Extract the (X, Y) coordinate from the center of the cell holding the provided text.  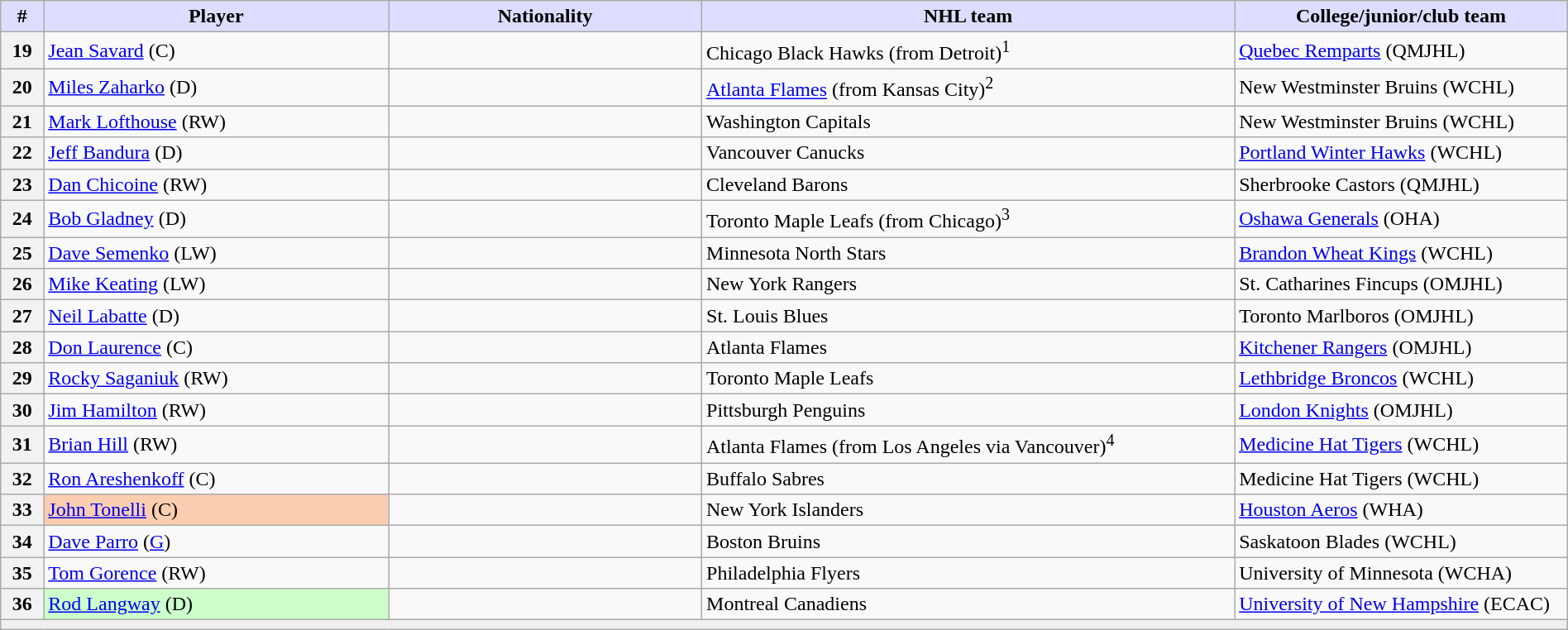
Jean Savard (C) (217, 51)
Buffalo Sabres (968, 479)
Lethbridge Broncos (WCHL) (1401, 379)
Pittsburgh Penguins (968, 410)
19 (22, 51)
St. Catharines Fincups (OMJHL) (1401, 284)
Brian Hill (RW) (217, 445)
25 (22, 253)
Toronto Marlboros (OMJHL) (1401, 316)
University of Minnesota (WCHA) (1401, 573)
28 (22, 347)
26 (22, 284)
Boston Bruins (968, 542)
Player (217, 17)
Mark Lofthouse (RW) (217, 122)
Miles Zaharko (D) (217, 88)
Toronto Maple Leafs (968, 379)
Tom Gorence (RW) (217, 573)
Brandon Wheat Kings (WCHL) (1401, 253)
New York Rangers (968, 284)
Toronto Maple Leafs (from Chicago)3 (968, 218)
21 (22, 122)
Rocky Saganiuk (RW) (217, 379)
Saskatoon Blades (WCHL) (1401, 542)
Sherbrooke Castors (QMJHL) (1401, 184)
Don Laurence (C) (217, 347)
34 (22, 542)
Atlanta Flames (968, 347)
31 (22, 445)
Mike Keating (LW) (217, 284)
College/junior/club team (1401, 17)
29 (22, 379)
Nationality (546, 17)
Quebec Remparts (QMJHL) (1401, 51)
Dan Chicoine (RW) (217, 184)
36 (22, 604)
23 (22, 184)
30 (22, 410)
Montreal Canadiens (968, 604)
Rod Langway (D) (217, 604)
St. Louis Blues (968, 316)
Cleveland Barons (968, 184)
27 (22, 316)
# (22, 17)
London Knights (OMJHL) (1401, 410)
Minnesota North Stars (968, 253)
Oshawa Generals (OHA) (1401, 218)
Chicago Black Hawks (from Detroit)1 (968, 51)
Kitchener Rangers (OMJHL) (1401, 347)
Vancouver Canucks (968, 153)
32 (22, 479)
22 (22, 153)
Houston Aeros (WHA) (1401, 510)
Jim Hamilton (RW) (217, 410)
35 (22, 573)
John Tonelli (C) (217, 510)
Bob Gladney (D) (217, 218)
20 (22, 88)
New York Islanders (968, 510)
University of New Hampshire (ECAC) (1401, 604)
Atlanta Flames (from Los Angeles via Vancouver)4 (968, 445)
24 (22, 218)
33 (22, 510)
Portland Winter Hawks (WCHL) (1401, 153)
NHL team (968, 17)
Neil Labatte (D) (217, 316)
Dave Parro (G) (217, 542)
Dave Semenko (LW) (217, 253)
Washington Capitals (968, 122)
Jeff Bandura (D) (217, 153)
Philadelphia Flyers (968, 573)
Ron Areshenkoff (C) (217, 479)
Atlanta Flames (from Kansas City)2 (968, 88)
